Pinpoint the cell where the given text exists, returning its (x, y) midpoint coordinate. 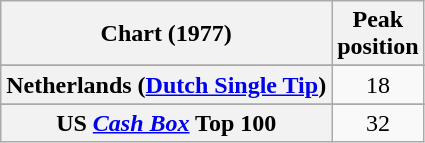
US Cash Box Top 100 (166, 123)
32 (378, 123)
Chart (1977) (166, 34)
18 (378, 85)
Peakposition (378, 34)
Netherlands (Dutch Single Tip) (166, 85)
